From the cell containing the given text, extract its center point as [X, Y] coordinate. 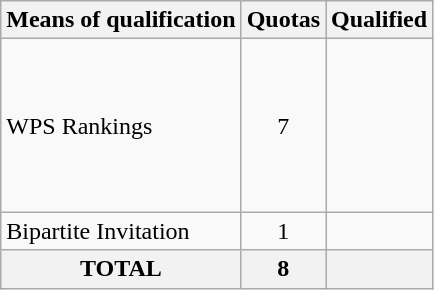
WPS Rankings [121, 126]
Quotas [283, 20]
1 [283, 231]
Bipartite Invitation [121, 231]
7 [283, 126]
8 [283, 269]
Qualified [380, 20]
Means of qualification [121, 20]
TOTAL [121, 269]
